From the cell containing the given text, extract its center point as [X, Y] coordinate. 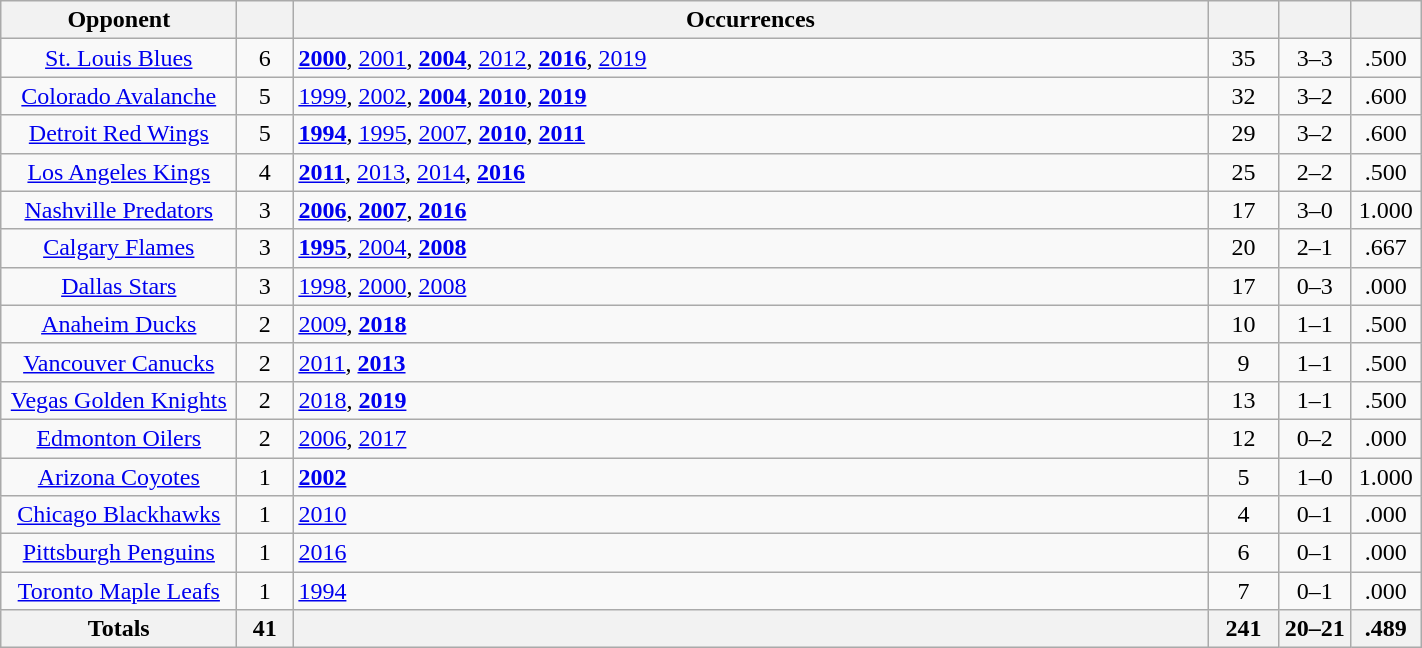
Edmonton Oilers [119, 438]
2–2 [1314, 172]
Vegas Golden Knights [119, 400]
Vancouver Canucks [119, 362]
Colorado Avalanche [119, 96]
35 [1244, 58]
25 [1244, 172]
1994 [750, 591]
0–3 [1314, 286]
2006, 2007, 2016 [750, 210]
1999, 2002, 2004, 2010, 2019 [750, 96]
Dallas Stars [119, 286]
7 [1244, 591]
Chicago Blackhawks [119, 515]
.667 [1386, 248]
3–0 [1314, 210]
1994, 1995, 2007, 2010, 2011 [750, 134]
20 [1244, 248]
1998, 2000, 2008 [750, 286]
0–2 [1314, 438]
2009, 2018 [750, 324]
Detroit Red Wings [119, 134]
2002 [750, 477]
32 [1244, 96]
Calgary Flames [119, 248]
2018, 2019 [750, 400]
St. Louis Blues [119, 58]
2011, 2013, 2014, 2016 [750, 172]
2006, 2017 [750, 438]
Occurrences [750, 20]
241 [1244, 629]
Nashville Predators [119, 210]
13 [1244, 400]
Los Angeles Kings [119, 172]
2–1 [1314, 248]
2016 [750, 553]
2000, 2001, 2004, 2012, 2016, 2019 [750, 58]
3–3 [1314, 58]
9 [1244, 362]
Opponent [119, 20]
2011, 2013 [750, 362]
12 [1244, 438]
1995, 2004, 2008 [750, 248]
29 [1244, 134]
.489 [1386, 629]
41 [265, 629]
Anaheim Ducks [119, 324]
Arizona Coyotes [119, 477]
Totals [119, 629]
10 [1244, 324]
Pittsburgh Penguins [119, 553]
20–21 [1314, 629]
Toronto Maple Leafs [119, 591]
2010 [750, 515]
1–0 [1314, 477]
